Extract the (X, Y) coordinate from the center of the cell holding the provided text.  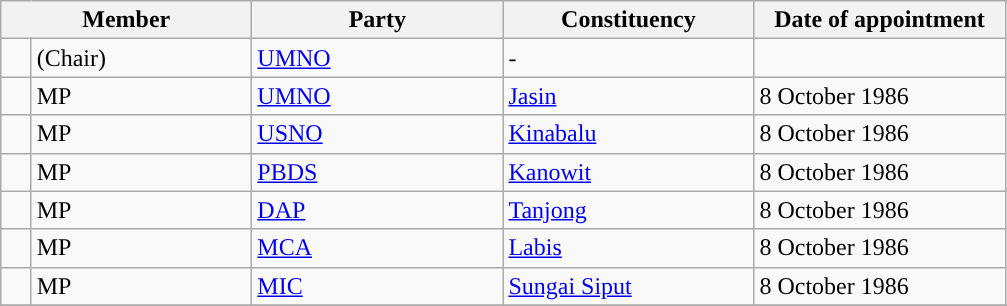
Member (126, 20)
MCA (378, 248)
Labis (628, 248)
Tanjong (628, 210)
Kanowit (628, 172)
Kinabalu (628, 134)
(Chair) (142, 58)
Jasin (628, 96)
DAP (378, 210)
Sungai Siput (628, 286)
- (628, 58)
Party (378, 20)
Date of appointment (880, 20)
PBDS (378, 172)
Constituency (628, 20)
USNO (378, 134)
MIC (378, 286)
